Output the [x, y] coordinate of the center of the cell containing the given text.  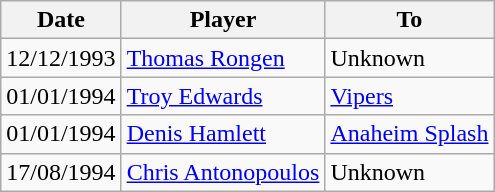
Date [61, 20]
Troy Edwards [223, 96]
12/12/1993 [61, 58]
Chris Antonopoulos [223, 172]
Denis Hamlett [223, 134]
17/08/1994 [61, 172]
Player [223, 20]
Vipers [410, 96]
Thomas Rongen [223, 58]
To [410, 20]
Anaheim Splash [410, 134]
